Capture the cell that displays the provided text and extract its [x, y] central coordinate. 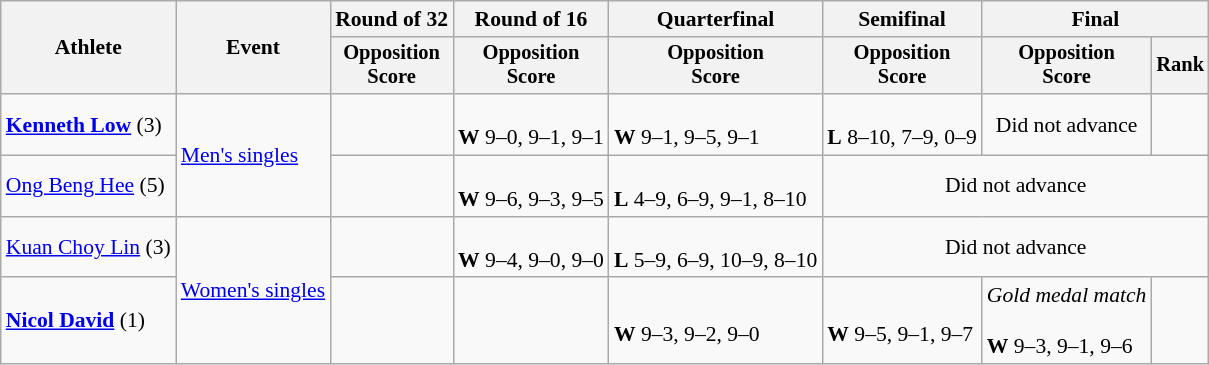
Ong Beng Hee (5) [88, 186]
Men's singles [253, 155]
Final [1096, 19]
W 9–4, 9–0, 9–0 [531, 248]
W 9–5, 9–1, 9–7 [902, 322]
W 9–6, 9–3, 9–5 [531, 186]
Quarterfinal [716, 19]
Kuan Choy Lin (3) [88, 248]
L 8–10, 7–9, 0–9 [902, 124]
Semifinal [902, 19]
Round of 16 [531, 19]
Nicol David (1) [88, 322]
Event [253, 48]
Kenneth Low (3) [88, 124]
L 4–9, 6–9, 9–1, 8–10 [716, 186]
Women's singles [253, 291]
W 9–0, 9–1, 9–1 [531, 124]
W 9–3, 9–2, 9–0 [716, 322]
W 9–1, 9–5, 9–1 [716, 124]
L 5–9, 6–9, 10–9, 8–10 [716, 248]
Rank [1180, 66]
Athlete [88, 48]
Gold medal matchW 9–3, 9–1, 9–6 [1067, 322]
Round of 32 [392, 19]
